For the text-containing cell, return its midpoint in [x, y] coordinate format. 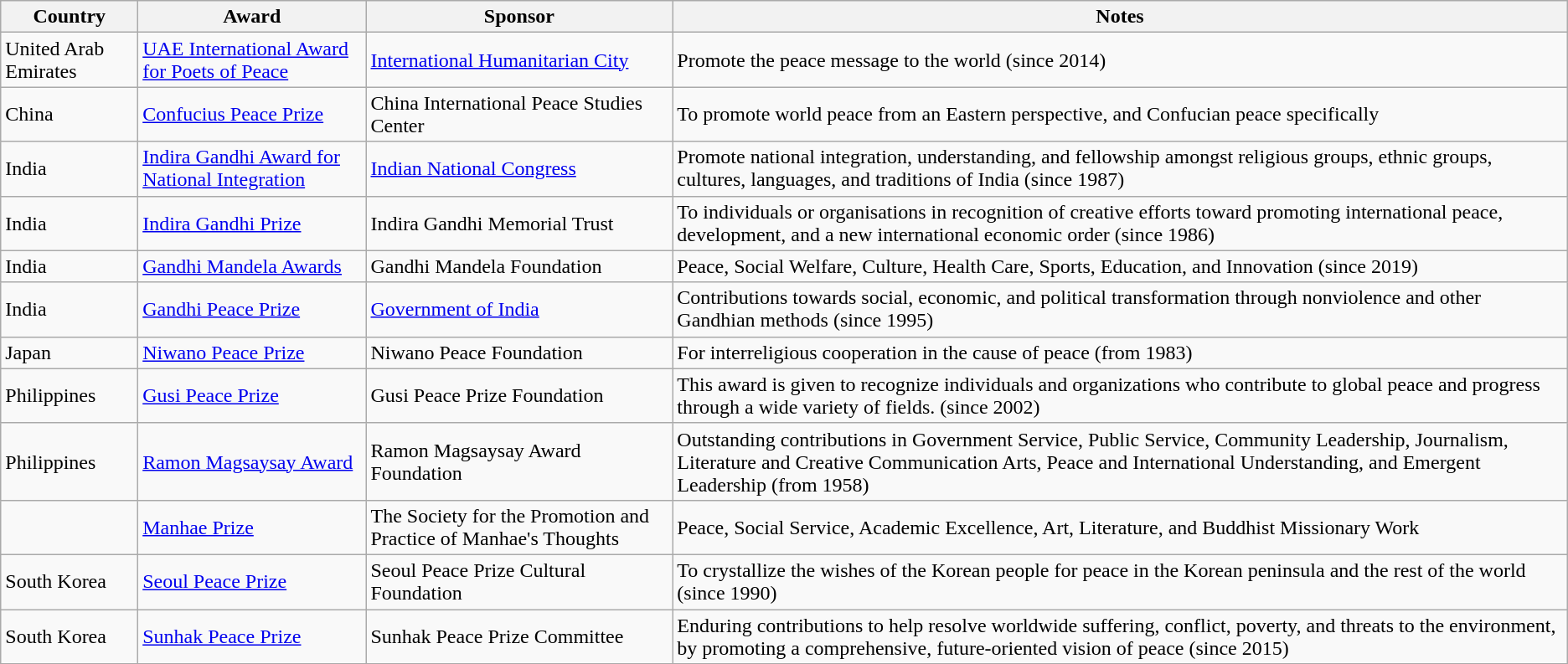
Award [252, 17]
Ramon Magsaysay Award [252, 461]
Peace, Social Welfare, Culture, Health Care, Sports, Education, and Innovation (since 2019) [1120, 266]
Gandhi Mandela Awards [252, 266]
Sunhak Peace Prize Committee [519, 636]
China International Peace Studies Center [519, 114]
Gusi Peace Prize Foundation [519, 395]
Promote the peace message to the world (since 2014) [1120, 60]
To crystallize the wishes of the Korean people for peace in the Korean peninsula and the rest of the world (since 1990) [1120, 581]
International Humanitarian City [519, 60]
Gusi Peace Prize [252, 395]
Notes [1120, 17]
Niwano Peace Foundation [519, 353]
Indira Gandhi Memorial Trust [519, 223]
Japan [70, 353]
Indira Gandhi Award for National Integration [252, 169]
Gandhi Peace Prize [252, 310]
Manhae Prize [252, 528]
Seoul Peace Prize Cultural Foundation [519, 581]
Government of India [519, 310]
The Society for the Promotion and Practice of Manhae's Thoughts [519, 528]
Country [70, 17]
Gandhi Mandela Foundation [519, 266]
Sponsor [519, 17]
Indira Gandhi Prize [252, 223]
China [70, 114]
Peace, Social Service, Academic Excellence, Art, Literature, and Buddhist Missionary Work [1120, 528]
Seoul Peace Prize [252, 581]
United Arab Emirates [70, 60]
Ramon Magsaysay Award Foundation [519, 461]
UAE International Award for Poets of Peace [252, 60]
Indian National Congress [519, 169]
Niwano Peace Prize [252, 353]
Confucius Peace Prize [252, 114]
To promote world peace from an Eastern perspective, and Confucian peace specifically [1120, 114]
For interreligious cooperation in the cause of peace (from 1983) [1120, 353]
Sunhak Peace Prize [252, 636]
Contributions towards social, economic, and political transformation through nonviolence and other Gandhian methods (since 1995) [1120, 310]
